Return the (x, y) coordinate for the center point of the cell that contains the specified text.  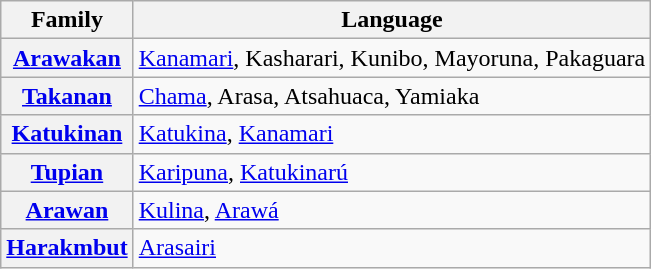
Arasairi (392, 248)
Katukinan (67, 134)
Tupian (67, 172)
Arawan (67, 210)
Chama, Arasa, Atsahuaca, Yamiaka (392, 96)
Arawakan (67, 58)
Language (392, 20)
Harakmbut (67, 248)
Katukina, Kanamari (392, 134)
Karipuna, Katukinarú (392, 172)
Family (67, 20)
Takanan (67, 96)
Kanamari, Kasharari, Kunibo, Mayoruna, Pakaguara (392, 58)
Kulina, Arawá (392, 210)
